From the cell containing the given text, extract its center point as (X, Y) coordinate. 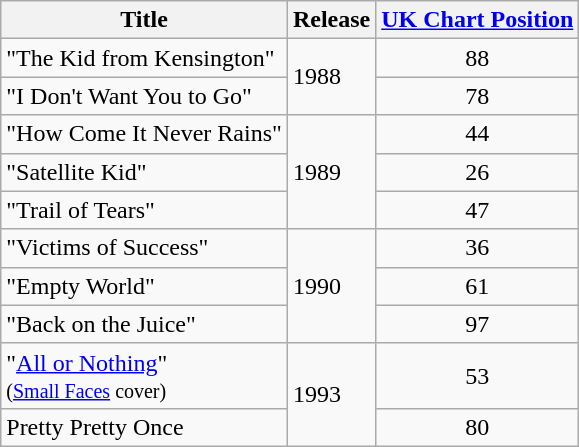
1993 (331, 394)
26 (478, 172)
UK Chart Position (478, 20)
1990 (331, 286)
61 (478, 286)
Pretty Pretty Once (144, 427)
44 (478, 134)
"All or Nothing"(Small Faces cover) (144, 376)
36 (478, 248)
"Back on the Juice" (144, 324)
1988 (331, 77)
78 (478, 96)
"Satellite Kid" (144, 172)
1989 (331, 172)
"Empty World" (144, 286)
"Trail of Tears" (144, 210)
Release (331, 20)
47 (478, 210)
88 (478, 58)
97 (478, 324)
Title (144, 20)
53 (478, 376)
"Victims of Success" (144, 248)
"The Kid from Kensington" (144, 58)
"I Don't Want You to Go" (144, 96)
"How Come It Never Rains" (144, 134)
80 (478, 427)
